Identify which cell holds the provided text, then report its (x, y) central coordinate. 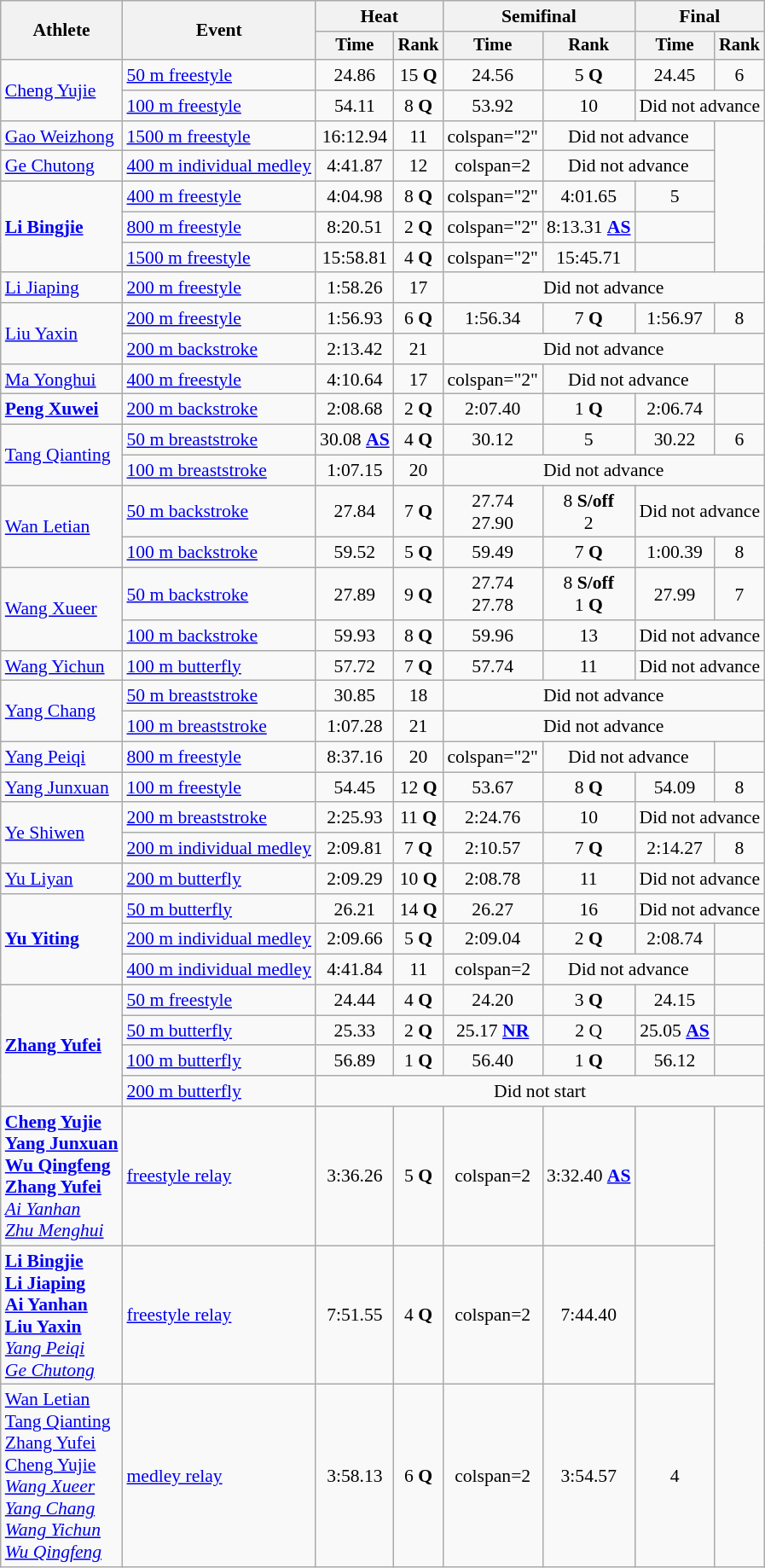
14 Q (419, 909)
200 m breaststroke (218, 818)
Heat (379, 16)
9 Q (419, 594)
13 (588, 636)
Ma Yonghui (61, 380)
24.15 (674, 1001)
59.52 (355, 553)
59.49 (493, 553)
3:36.26 (355, 1176)
Tang Qianting (61, 456)
4 (674, 1476)
8 S/off1 Q (588, 594)
8:20.51 (355, 228)
2:06.74 (674, 409)
16 (588, 909)
2:09.04 (493, 939)
Yang Chang (61, 711)
1:07.28 (355, 727)
15 Q (419, 75)
8 S/off2 (588, 512)
Event (218, 31)
54.09 (674, 787)
Semifinal (539, 16)
Gao Weizhong (61, 136)
3:32.40 AS (588, 1176)
25.17 NR (493, 1031)
Athlete (61, 31)
24.20 (493, 1001)
56.12 (674, 1061)
54.11 (355, 106)
1:56.93 (355, 318)
2:08.68 (355, 409)
Ge Chutong (61, 166)
Zhang Yufei (61, 1046)
Wan Letian Tang Qianting Zhang Yufei Cheng YujieWang XueerYang Chang Wang Yichun Wu Qingfeng (61, 1476)
4:41.87 (355, 166)
2:13.42 (355, 349)
3:54.57 (588, 1476)
24.45 (674, 75)
1:58.26 (355, 288)
Peng Xuwei (61, 409)
16:12.94 (355, 136)
Li Jiaping (61, 288)
11 Q (419, 818)
1:56.34 (493, 318)
Ye Shiwen (61, 833)
3:58.13 (355, 1476)
2:14.27 (674, 848)
7 (739, 594)
53.67 (493, 787)
4:41.84 (355, 970)
2:10.57 (493, 848)
27.84 (355, 512)
57.72 (355, 666)
Did not start (540, 1091)
26.27 (493, 909)
Cheng Yujie Yang Junxuan Wu Qingfeng Zhang Yufei Ai Yanhan Zhu Menghui (61, 1176)
57.74 (493, 666)
Yu Liyan (61, 879)
26.21 (355, 909)
27.7427.90 (493, 512)
59.93 (355, 636)
Yu Yiting (61, 940)
2:25.93 (355, 818)
30.22 (674, 440)
Final (699, 16)
56.89 (355, 1061)
24.44 (355, 1001)
medley relay (218, 1476)
1:07.15 (355, 471)
Yang Peiqi (61, 758)
27.74 27.78 (493, 594)
27.89 (355, 594)
7:51.55 (355, 1315)
Liu Yaxin (61, 333)
25.33 (355, 1031)
1:00.39 (674, 553)
12 (419, 166)
12 Q (419, 787)
Wang Yichun (61, 666)
Yang Junxuan (61, 787)
30.12 (493, 440)
7:44.40 (588, 1315)
2:09.66 (355, 939)
4:01.65 (588, 197)
53.92 (493, 106)
54.45 (355, 787)
15:45.71 (588, 258)
2:09.29 (355, 879)
24.56 (493, 75)
Cheng Yujie (61, 90)
Li Bingjie (61, 227)
24.86 (355, 75)
27.99 (674, 594)
10 Q (419, 879)
Li BingjieLi JiapingAi YanhanLiu YaxinYang PeiqiGe Chutong (61, 1315)
Wan Letian (61, 527)
1:56.97 (674, 318)
Wang Xueer (61, 609)
56.40 (493, 1061)
2:09.81 (355, 848)
2:08.74 (674, 939)
30.08 AS (355, 440)
30.85 (355, 696)
25.05 AS (674, 1031)
4:10.64 (355, 380)
4:04.98 (355, 197)
8:13.31 AS (588, 228)
59.96 (493, 636)
15:58.81 (355, 258)
2:08.78 (493, 879)
3 Q (588, 1001)
2:24.76 (493, 818)
18 (419, 696)
8:37.16 (355, 758)
2:07.40 (493, 409)
